Scan for the cell matching the given text and deliver its [X, Y] coordinate at center. 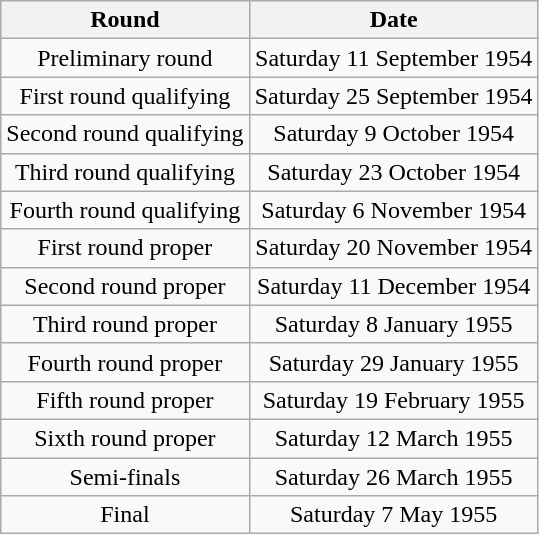
Saturday 20 November 1954 [394, 248]
Saturday 26 March 1955 [394, 477]
Fourth round proper [125, 362]
Fourth round qualifying [125, 210]
Saturday 19 February 1955 [394, 400]
Saturday 12 March 1955 [394, 438]
Final [125, 515]
Saturday 29 January 1955 [394, 362]
Date [394, 20]
Semi-finals [125, 477]
Saturday 25 September 1954 [394, 96]
Fifth round proper [125, 400]
Third round proper [125, 324]
Round [125, 20]
Third round qualifying [125, 172]
Second round qualifying [125, 134]
Saturday 11 December 1954 [394, 286]
First round qualifying [125, 96]
Preliminary round [125, 58]
First round proper [125, 248]
Saturday 9 October 1954 [394, 134]
Sixth round proper [125, 438]
Second round proper [125, 286]
Saturday 6 November 1954 [394, 210]
Saturday 23 October 1954 [394, 172]
Saturday 7 May 1955 [394, 515]
Saturday 8 January 1955 [394, 324]
Saturday 11 September 1954 [394, 58]
